Identify which cell holds the provided text, then report its [x, y] central coordinate. 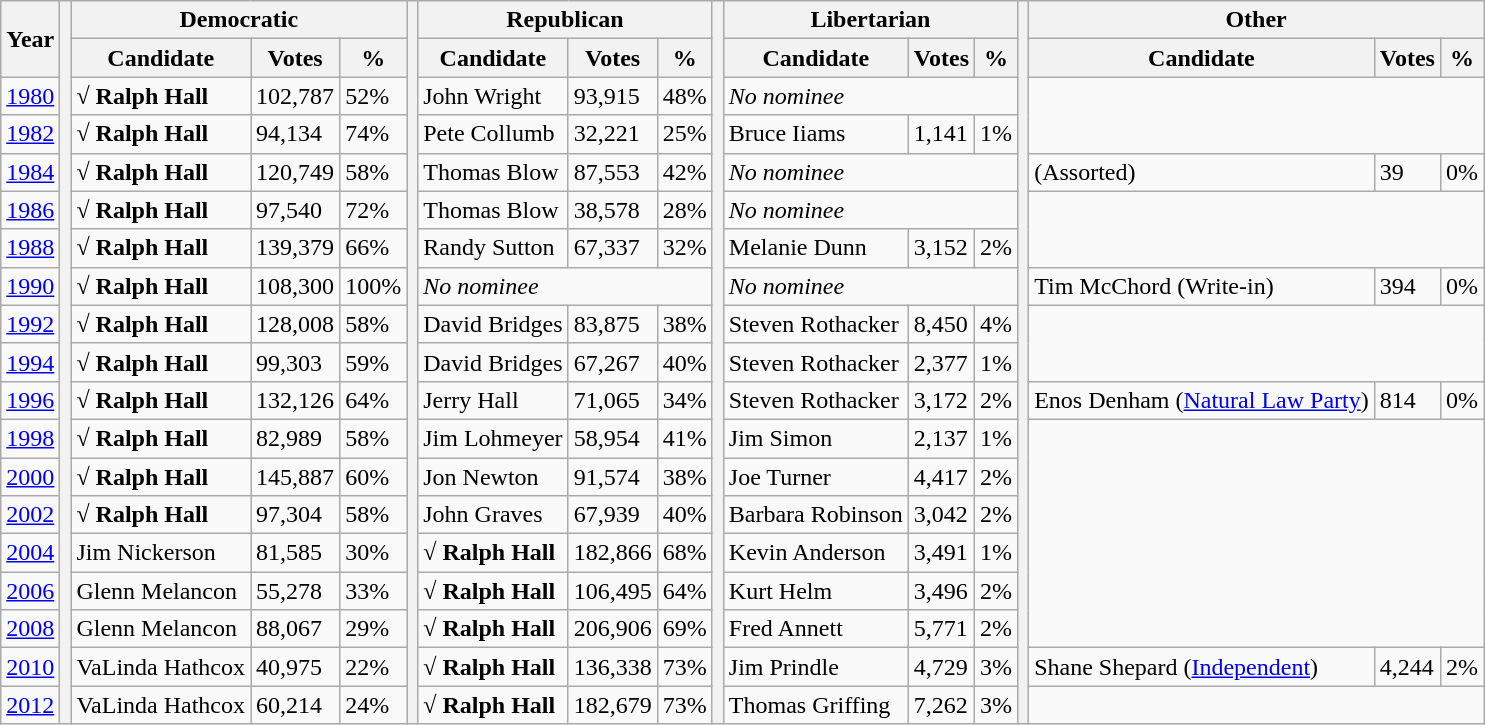
33% [374, 591]
59% [374, 362]
3,152 [941, 248]
Joe Turner [816, 477]
4,244 [1407, 667]
2000 [30, 477]
88,067 [296, 629]
28% [684, 210]
7,262 [941, 705]
Libertarian [870, 20]
Barbara Robinson [816, 515]
30% [374, 553]
42% [684, 172]
1990 [30, 286]
132,126 [296, 400]
814 [1407, 400]
5,771 [941, 629]
29% [374, 629]
100% [374, 286]
Democratic [239, 20]
Jon Newton [493, 477]
60,214 [296, 705]
Jim Lohmeyer [493, 438]
2008 [30, 629]
Jim Simon [816, 438]
97,540 [296, 210]
Republican [565, 20]
4% [996, 324]
1980 [30, 96]
1986 [30, 210]
58,954 [612, 438]
2002 [30, 515]
394 [1407, 286]
Thomas Griffing [816, 705]
3,172 [941, 400]
2004 [30, 553]
139,379 [296, 248]
32,221 [612, 134]
136,338 [612, 667]
206,906 [612, 629]
120,749 [296, 172]
1982 [30, 134]
4,417 [941, 477]
1998 [30, 438]
1996 [30, 400]
106,495 [612, 591]
Bruce Iiams [816, 134]
93,915 [612, 96]
60% [374, 477]
Kurt Helm [816, 591]
128,008 [296, 324]
71,065 [612, 400]
8,450 [941, 324]
2010 [30, 667]
91,574 [612, 477]
83,875 [612, 324]
2012 [30, 705]
67,337 [612, 248]
68% [684, 553]
Jim Prindle [816, 667]
94,134 [296, 134]
108,300 [296, 286]
Other [1256, 20]
3,042 [941, 515]
2,377 [941, 362]
Tim McChord (Write-in) [1202, 286]
Pete Collumb [493, 134]
99,303 [296, 362]
3,496 [941, 591]
25% [684, 134]
82,989 [296, 438]
Jim Nickerson [161, 553]
72% [374, 210]
55,278 [296, 591]
52% [374, 96]
145,887 [296, 477]
40,975 [296, 667]
John Wright [493, 96]
97,304 [296, 515]
(Assorted) [1202, 172]
182,679 [612, 705]
Shane Shepard (Independent) [1202, 667]
Randy Sutton [493, 248]
2,137 [941, 438]
81,585 [296, 553]
66% [374, 248]
Melanie Dunn [816, 248]
41% [684, 438]
3,491 [941, 553]
182,866 [612, 553]
67,939 [612, 515]
John Graves [493, 515]
34% [684, 400]
1984 [30, 172]
69% [684, 629]
48% [684, 96]
4,729 [941, 667]
1988 [30, 248]
Year [30, 39]
2006 [30, 591]
39 [1407, 172]
74% [374, 134]
Jerry Hall [493, 400]
38,578 [612, 210]
1994 [30, 362]
67,267 [612, 362]
24% [374, 705]
1992 [30, 324]
22% [374, 667]
1,141 [941, 134]
Fred Annett [816, 629]
102,787 [296, 96]
Enos Denham (Natural Law Party) [1202, 400]
87,553 [612, 172]
32% [684, 248]
Kevin Anderson [816, 553]
